Determine the [x, y] coordinate at the center of the cell enclosing the given text.  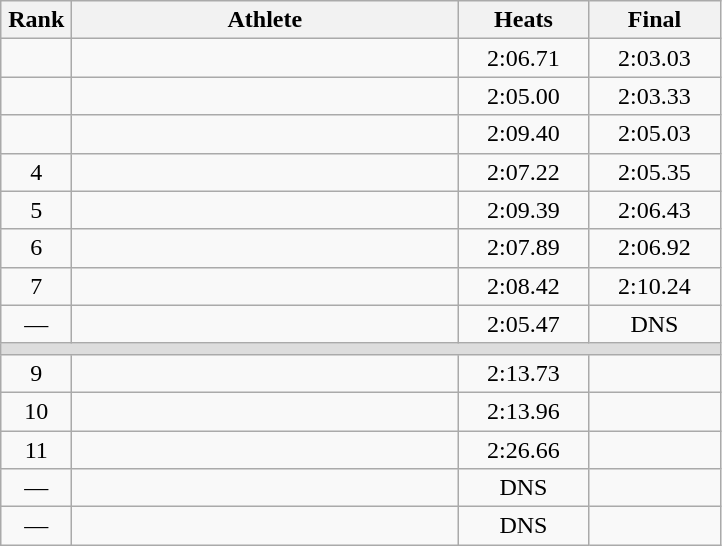
9 [36, 373]
7 [36, 286]
2:09.39 [524, 210]
2:03.03 [654, 58]
2:13.96 [524, 411]
4 [36, 172]
10 [36, 411]
2:07.89 [524, 248]
2:05.47 [524, 324]
Final [654, 20]
6 [36, 248]
Athlete [265, 20]
2:06.92 [654, 248]
2:07.22 [524, 172]
2:05.03 [654, 134]
11 [36, 449]
2:05.35 [654, 172]
2:13.73 [524, 373]
2:06.43 [654, 210]
2:09.40 [524, 134]
2:08.42 [524, 286]
2:26.66 [524, 449]
Rank [36, 20]
2:10.24 [654, 286]
2:03.33 [654, 96]
2:05.00 [524, 96]
5 [36, 210]
Heats [524, 20]
2:06.71 [524, 58]
